Return (X, Y) of the center of cell containing provided text 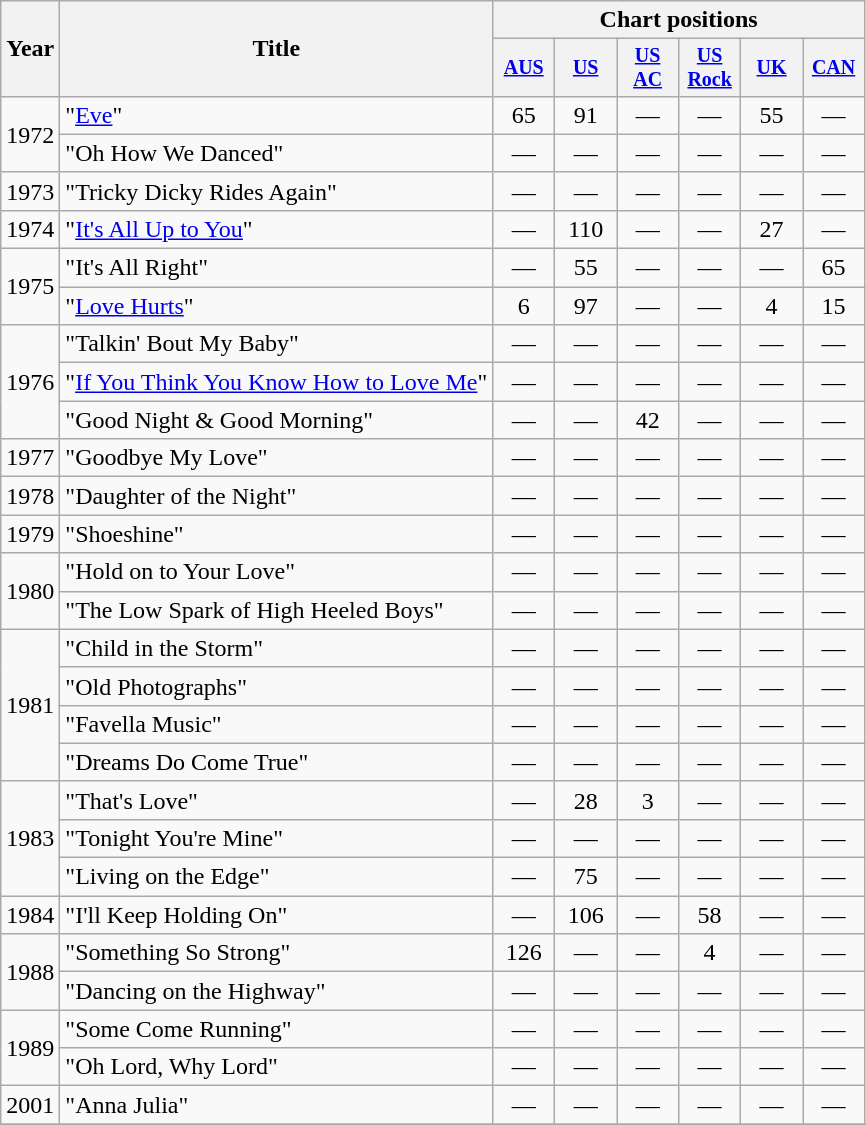
"Hold on to Your Love" (276, 572)
"Tricky Dicky Rides Again" (276, 191)
"The Low Spark of High Heeled Boys" (276, 610)
1974 (30, 229)
"Living on the Edge" (276, 877)
"Good Night & Good Morning" (276, 420)
15 (834, 306)
Title (276, 49)
110 (586, 229)
75 (586, 877)
42 (648, 420)
CAN (834, 68)
1978 (30, 496)
"Dancing on the Highway" (276, 991)
1981 (30, 705)
"Oh Lord, Why Lord" (276, 1067)
USRock (710, 68)
"Favella Music" (276, 724)
"Child in the Storm" (276, 648)
"Dreams Do Come True" (276, 762)
US (586, 68)
UK (772, 68)
Year (30, 49)
27 (772, 229)
91 (586, 115)
"Oh How We Danced" (276, 153)
"Daughter of the Night" (276, 496)
"Old Photographs" (276, 686)
97 (586, 306)
"That's Love" (276, 800)
"It's All Up to You" (276, 229)
"Goodbye My Love" (276, 458)
"Tonight You're Mine" (276, 838)
"It's All Right" (276, 268)
1983 (30, 838)
1977 (30, 458)
"Eve" (276, 115)
"If You Think You Know How to Love Me" (276, 382)
106 (586, 915)
1984 (30, 915)
"I'll Keep Holding On" (276, 915)
"Love Hurts" (276, 306)
USAC (648, 68)
1979 (30, 534)
3 (648, 800)
1989 (30, 1048)
1988 (30, 972)
"Some Come Running" (276, 1029)
Chart positions (679, 20)
1976 (30, 382)
"Talkin' Bout My Baby" (276, 344)
58 (710, 915)
1972 (30, 134)
"Shoeshine" (276, 534)
28 (586, 800)
"Anna Julia" (276, 1105)
"Something So Strong" (276, 953)
1973 (30, 191)
1980 (30, 591)
126 (524, 953)
1975 (30, 287)
AUS (524, 68)
6 (524, 306)
2001 (30, 1105)
